Provide the [X, Y] coordinate of the cell's center where the given text is located.  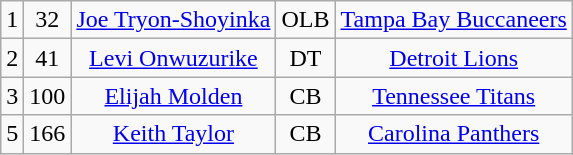
5 [12, 134]
Tampa Bay Buccaneers [454, 20]
Levi Onwuzurike [174, 58]
100 [48, 96]
2 [12, 58]
Keith Taylor [174, 134]
Carolina Panthers [454, 134]
Tennessee Titans [454, 96]
Joe Tryon-Shoyinka [174, 20]
OLB [306, 20]
Elijah Molden [174, 96]
DT [306, 58]
166 [48, 134]
41 [48, 58]
3 [12, 96]
Detroit Lions [454, 58]
1 [12, 20]
32 [48, 20]
